Search for the cell housing the specified text and yield its [x, y] center coordinate. 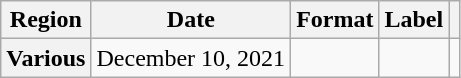
Region [46, 20]
Label [414, 20]
Various [46, 58]
December 10, 2021 [191, 58]
Format [335, 20]
Date [191, 20]
